Detect which cell encompasses the target text, then output its [x, y] center coordinate. 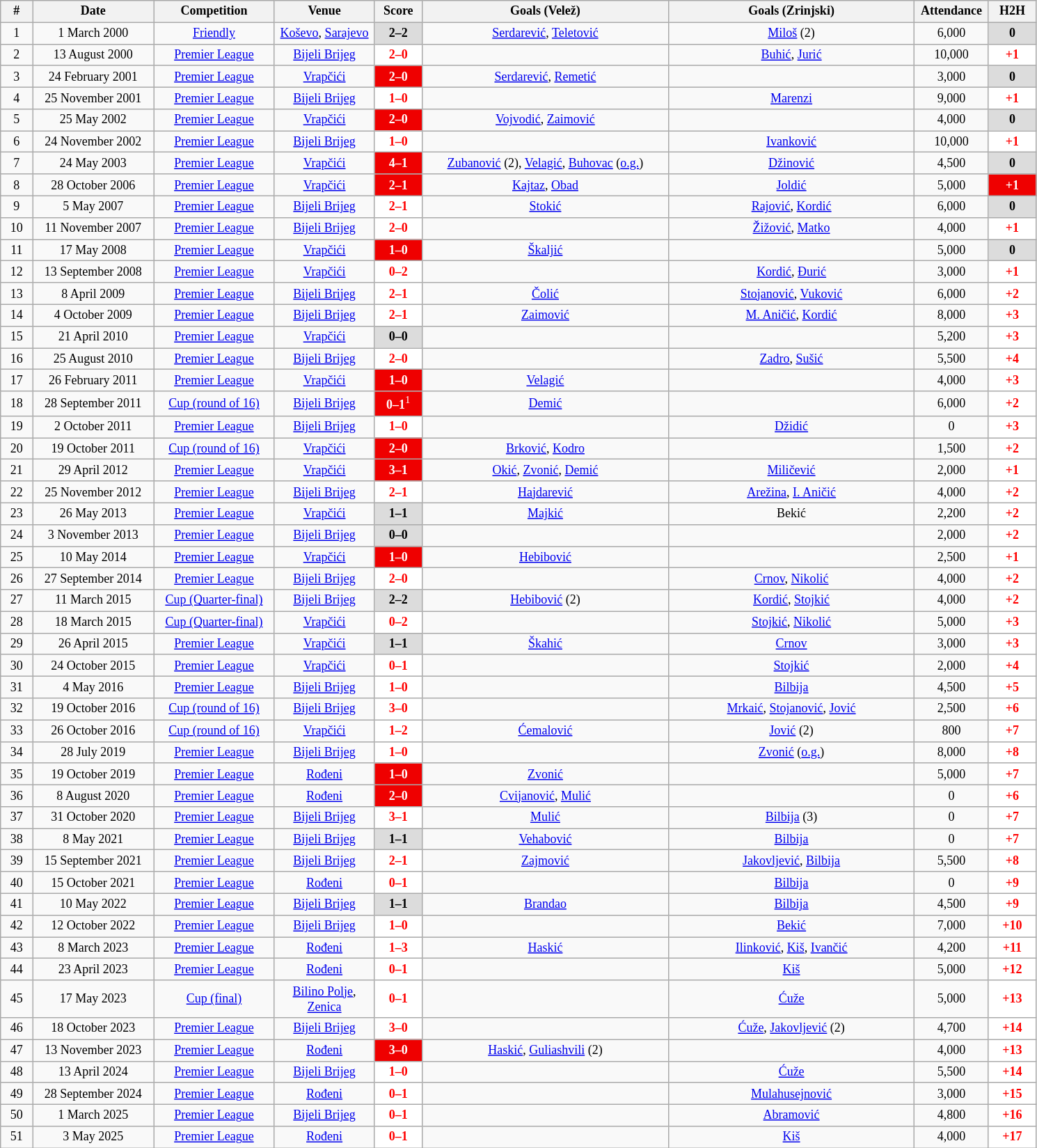
Ćemalović [546, 731]
26 [17, 579]
+12 [1012, 969]
Stojkić, Nikolić [791, 622]
29 April 2012 [93, 471]
Buhić, Jurić [791, 54]
2 October 2011 [93, 427]
4 May 2016 [93, 688]
25 November 2012 [93, 492]
+5 [1012, 688]
28 July 2019 [93, 752]
43 [17, 948]
Žižović, Matko [791, 228]
Mulić [546, 817]
Hajdarević [546, 492]
15 September 2021 [93, 860]
Kajtaz, Obad [546, 185]
21 April 2010 [93, 337]
19 October 2016 [93, 709]
35 [17, 774]
Jović (2) [791, 731]
7 [17, 163]
Attendance [951, 11]
4,200 [951, 948]
24 October 2015 [93, 666]
Abramović [791, 1115]
Okić, Zvonić, Demić [546, 471]
4 October 2009 [93, 315]
19 [17, 427]
Stokić [546, 206]
18 [17, 404]
Zvonić (o.g.) [791, 752]
8 [17, 185]
Brandao [546, 904]
5 [17, 120]
8 April 2009 [93, 294]
Haskić, Guliashvili (2) [546, 1050]
46 [17, 1029]
Ilinković, Kiš, Ivančić [791, 948]
2 [17, 54]
39 [17, 860]
36 [17, 795]
Cup (final) [214, 999]
Ćuže, Jakovljević (2) [791, 1029]
2,200 [951, 514]
Kordić, Stojkić [791, 600]
Cvijanović, Mulić [546, 795]
Crnov [791, 643]
32 [17, 709]
8 May 2021 [93, 840]
Zajmović [546, 860]
10 May 2014 [93, 557]
Rajović, Kordić [791, 206]
Ivanković [791, 142]
Mrkaić, Stojanović, Jović [791, 709]
28 [17, 622]
14 [17, 315]
24 [17, 535]
25 [17, 557]
Škaljić [546, 251]
Miličević [791, 471]
Jakovljević, Bilbija [791, 860]
28 September 2011 [93, 404]
22 [17, 492]
17 May 2023 [93, 999]
11 [17, 251]
Arežina, I. Aničić [791, 492]
Venue [324, 11]
Hebibović [546, 557]
Marenzi [791, 97]
5 May 2007 [93, 206]
17 May 2008 [93, 251]
Competition [214, 11]
H2H [1012, 11]
Mulahusejnović [791, 1093]
13 [17, 294]
1–3 [398, 948]
Vehabović [546, 840]
12 October 2022 [93, 926]
16 [17, 359]
31 [17, 688]
13 September 2008 [93, 272]
15 October 2021 [93, 883]
40 [17, 883]
42 [17, 926]
Miloš (2) [791, 33]
21 [17, 471]
+16 [1012, 1115]
1 [17, 33]
Velagić [546, 380]
26 February 2011 [93, 380]
Goals (Velež) [546, 11]
Friendly [214, 33]
17 [17, 380]
26 April 2015 [93, 643]
34 [17, 752]
47 [17, 1050]
Kordić, Đurić [791, 272]
11 November 2007 [93, 228]
Zadro, Sušić [791, 359]
Demić [546, 404]
800 [951, 731]
1 March 2025 [93, 1115]
Stojanović, Vuković [791, 294]
Škahić [546, 643]
Haskić [546, 948]
24 November 2002 [93, 142]
Džidić [791, 427]
9,000 [951, 97]
48 [17, 1072]
Majkić [546, 514]
30 [17, 666]
Date [93, 11]
25 August 2010 [93, 359]
12 [17, 272]
4–1 [398, 163]
31 October 2020 [93, 817]
M. Aničić, Kordić [791, 315]
13 November 2023 [93, 1050]
# [17, 11]
25 November 2001 [93, 97]
Bilbija (3) [791, 817]
10 May 2022 [93, 904]
Vojvodić, Zaimović [546, 120]
Zubanović (2), Velagić, Buhovac (o.g.) [546, 163]
25 May 2002 [93, 120]
3 [17, 77]
26 October 2016 [93, 731]
26 May 2013 [93, 514]
Goals (Zrinjski) [791, 11]
8 March 2023 [93, 948]
41 [17, 904]
Stojkić [791, 666]
Zaimović [546, 315]
50 [17, 1115]
Zvonić [546, 774]
18 March 2015 [93, 622]
23 April 2023 [93, 969]
7,000 [951, 926]
Crnov, Nikolić [791, 579]
Čolić [546, 294]
19 October 2011 [93, 448]
Bilino Polje, Zenica [324, 999]
10 [17, 228]
4,700 [951, 1029]
33 [17, 731]
24 February 2001 [93, 77]
9 [17, 206]
29 [17, 643]
28 October 2006 [93, 185]
8 August 2020 [93, 795]
38 [17, 840]
1,500 [951, 448]
Serdarević, Remetić [546, 77]
1–2 [398, 731]
20 [17, 448]
0–11 [398, 404]
Hebibović (2) [546, 600]
13 August 2000 [93, 54]
19 October 2019 [93, 774]
28 September 2024 [93, 1093]
11 March 2015 [93, 600]
+11 [1012, 948]
24 May 2003 [93, 163]
13 April 2024 [93, 1072]
27 September 2014 [93, 579]
27 [17, 600]
37 [17, 817]
45 [17, 999]
3 November 2013 [93, 535]
44 [17, 969]
15 [17, 337]
3 May 2025 [93, 1138]
+10 [1012, 926]
51 [17, 1138]
+17 [1012, 1138]
Score [398, 11]
23 [17, 514]
+15 [1012, 1093]
4,800 [951, 1115]
49 [17, 1093]
4 [17, 97]
Koševo, Sarajevo [324, 33]
6 [17, 142]
5,200 [951, 337]
18 October 2023 [93, 1029]
1 March 2000 [93, 33]
Joldić [791, 185]
Serdarević, Teletović [546, 33]
Brković, Kodro [546, 448]
Džinović [791, 163]
